Pinpoint the cell where the given text exists, returning its (X, Y) midpoint coordinate. 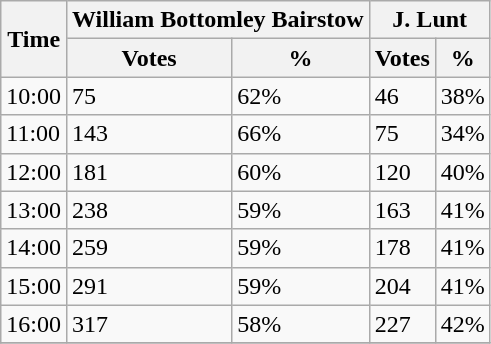
11:00 (34, 134)
317 (148, 324)
J. Lunt (430, 20)
238 (148, 210)
13:00 (34, 210)
14:00 (34, 248)
204 (402, 286)
58% (300, 324)
178 (402, 248)
42% (462, 324)
40% (462, 172)
62% (300, 96)
181 (148, 172)
291 (148, 286)
10:00 (34, 96)
227 (402, 324)
143 (148, 134)
60% (300, 172)
163 (402, 210)
15:00 (34, 286)
34% (462, 134)
259 (148, 248)
16:00 (34, 324)
12:00 (34, 172)
Time (34, 39)
66% (300, 134)
38% (462, 96)
120 (402, 172)
William Bottomley Bairstow (218, 20)
46 (402, 96)
